Detect which cell encompasses the target text, then output its [X, Y] center coordinate. 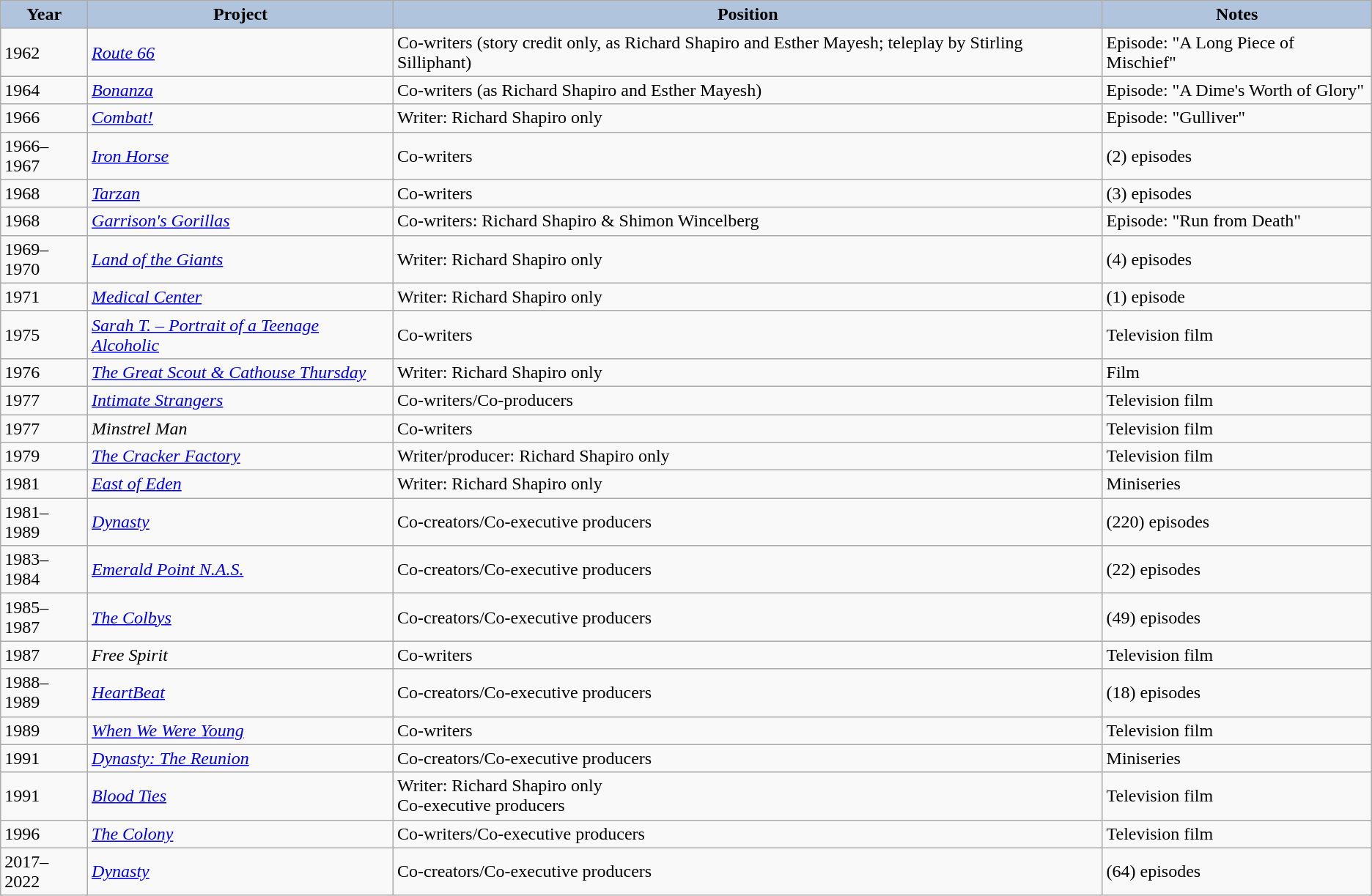
1976 [44, 372]
1988–1989 [44, 693]
The Colony [240, 834]
1981 [44, 484]
1983–1984 [44, 570]
Intimate Strangers [240, 400]
Tarzan [240, 193]
(4) episodes [1237, 259]
1962 [44, 53]
1975 [44, 334]
Medical Center [240, 297]
Writer: Richard Shapiro onlyCo-executive producers [748, 796]
Episode: "Run from Death" [1237, 221]
Episode: "A Long Piece of Mischief" [1237, 53]
Land of the Giants [240, 259]
Minstrel Man [240, 429]
1964 [44, 90]
(64) episodes [1237, 872]
1989 [44, 730]
1996 [44, 834]
Garrison's Gorillas [240, 221]
(220) episodes [1237, 522]
1985–1987 [44, 617]
2017–2022 [44, 872]
Notes [1237, 15]
1966–1967 [44, 155]
Episode: "Gulliver" [1237, 118]
Co-writers (as Richard Shapiro and Esther Mayesh) [748, 90]
Co-writers: Richard Shapiro & Shimon Wincelberg [748, 221]
1979 [44, 456]
(3) episodes [1237, 193]
1981–1989 [44, 522]
(22) episodes [1237, 570]
Year [44, 15]
Co-writers/Co-producers [748, 400]
The Cracker Factory [240, 456]
Sarah T. – Portrait of a Teenage Alcoholic [240, 334]
(18) episodes [1237, 693]
Emerald Point N.A.S. [240, 570]
When We Were Young [240, 730]
(1) episode [1237, 297]
Combat! [240, 118]
Free Spirit [240, 655]
Dynasty: The Reunion [240, 758]
The Great Scout & Cathouse Thursday [240, 372]
Co-writers/Co-executive producers [748, 834]
Blood Ties [240, 796]
Writer/producer: Richard Shapiro only [748, 456]
Project [240, 15]
Film [1237, 372]
Bonanza [240, 90]
Co-writers (story credit only, as Richard Shapiro and Esther Mayesh; teleplay by Stirling Silliphant) [748, 53]
Route 66 [240, 53]
Position [748, 15]
The Colbys [240, 617]
1969–1970 [44, 259]
HeartBeat [240, 693]
1987 [44, 655]
(2) episodes [1237, 155]
1966 [44, 118]
Episode: "A Dime's Worth of Glory" [1237, 90]
(49) episodes [1237, 617]
East of Eden [240, 484]
1971 [44, 297]
Iron Horse [240, 155]
